Capture the cell that displays the provided text and extract its [X, Y] central coordinate. 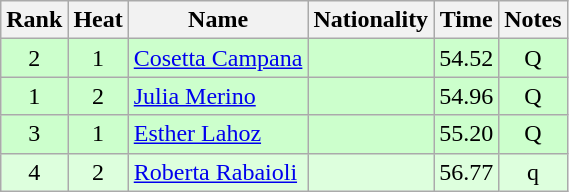
56.77 [466, 172]
Nationality [371, 20]
Heat [98, 20]
Esther Lahoz [218, 134]
q [533, 172]
3 [34, 134]
Notes [533, 20]
54.52 [466, 58]
Name [218, 20]
Time [466, 20]
4 [34, 172]
54.96 [466, 96]
Julia Merino [218, 96]
Roberta Rabaioli [218, 172]
55.20 [466, 134]
Rank [34, 20]
Cosetta Campana [218, 58]
